Capture the cell that displays the provided text and extract its [x, y] central coordinate. 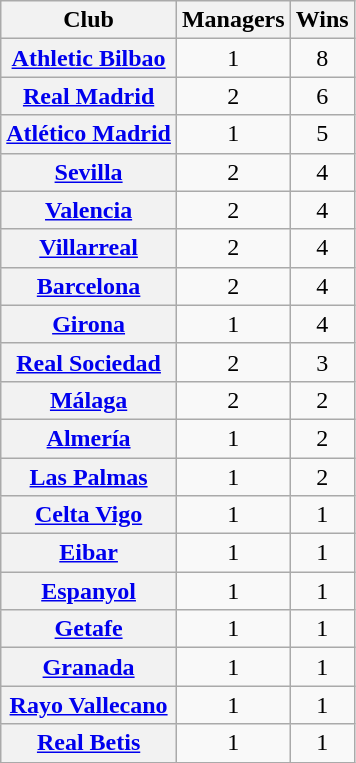
8 [322, 58]
Barcelona [89, 286]
Las Palmas [89, 477]
Granada [89, 667]
6 [322, 96]
Rayo Vallecano [89, 705]
Club [89, 20]
Managers [233, 20]
3 [322, 362]
Málaga [89, 400]
Real Sociedad [89, 362]
Sevilla [89, 172]
Villarreal [89, 248]
Valencia [89, 210]
Getafe [89, 629]
Girona [89, 324]
Real Madrid [89, 96]
Almería [89, 438]
5 [322, 134]
Atlético Madrid [89, 134]
Celta Vigo [89, 515]
Eibar [89, 553]
Espanyol [89, 591]
Wins [322, 20]
Real Betis [89, 743]
Athletic Bilbao [89, 58]
